Locate the cell with the specified text and output its (X, Y) center coordinate. 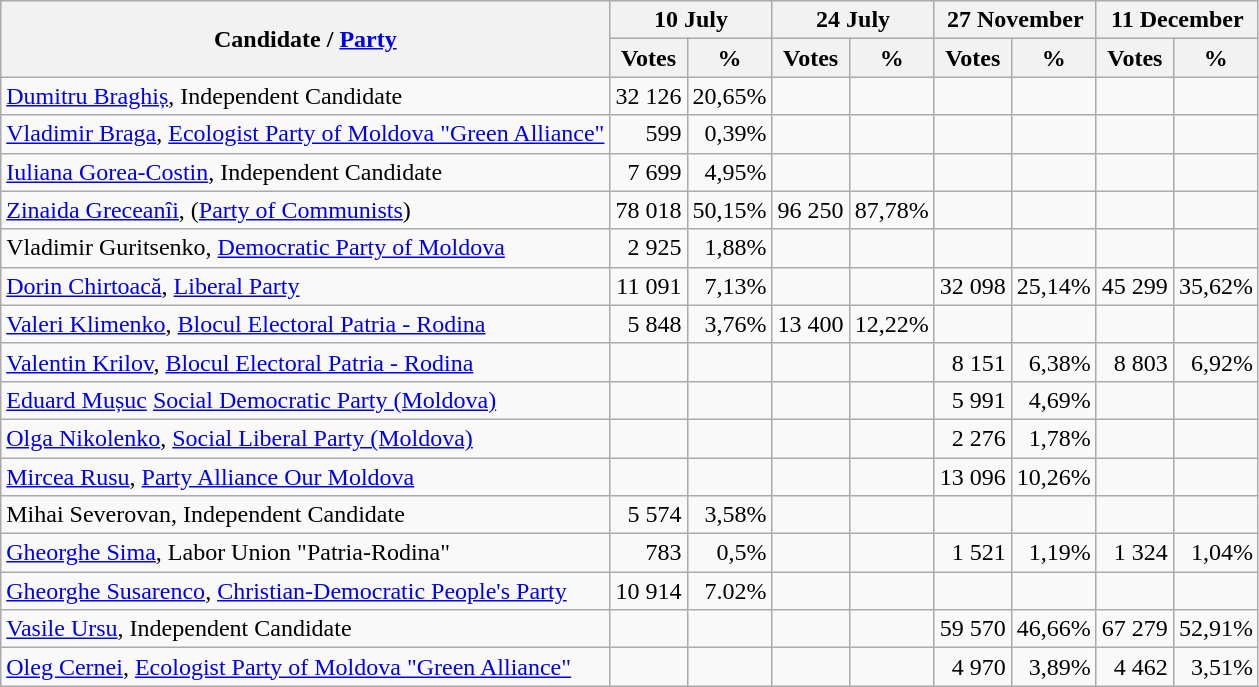
Zinaida Greceanîi, (Party of Communists) (306, 210)
1 324 (1134, 553)
3,76% (730, 324)
4 462 (1134, 667)
Vasile Ursu, Independent Candidate (306, 629)
8 803 (1134, 362)
Oleg Cernei, Ecologist Party of Moldova "Green Alliance" (306, 667)
1 521 (972, 553)
2 925 (648, 248)
52,91% (1216, 629)
13 096 (972, 477)
7.02% (730, 591)
3,89% (1054, 667)
Dumitru Braghiș, Independent Candidate (306, 96)
10,26% (1054, 477)
11 December (1177, 20)
10 July (691, 20)
0,39% (730, 134)
3,51% (1216, 667)
7,13% (730, 286)
0,5% (730, 553)
10 914 (648, 591)
5 991 (972, 400)
25,14% (1054, 286)
783 (648, 553)
5 574 (648, 515)
Candidate / Party (306, 39)
1,04% (1216, 553)
Dorin Chirtoacă, Liberal Party (306, 286)
45 299 (1134, 286)
1,78% (1054, 438)
1,19% (1054, 553)
78 018 (648, 210)
Vladimir Guritsenko, Democratic Party of Moldova (306, 248)
Valentin Krilov, Blocul Electoral Patria - Rodina (306, 362)
27 November (1015, 20)
32 126 (648, 96)
Vladimir Braga, Ecologist Party of Moldova "Green Alliance" (306, 134)
Eduard Mușuc Social Democratic Party (Moldova) (306, 400)
11 091 (648, 286)
24 July (853, 20)
Mircea Rusu, Party Alliance Our Moldova (306, 477)
32 098 (972, 286)
Valeri Klimenko, Blocul Electoral Patria - Rodina (306, 324)
20,65% (730, 96)
96 250 (810, 210)
1,88% (730, 248)
7 699 (648, 172)
5 848 (648, 324)
Gheorghe Susarenco, Christian-Democratic People's Party (306, 591)
46,66% (1054, 629)
59 570 (972, 629)
12,22% (892, 324)
6,92% (1216, 362)
50,15% (730, 210)
4 970 (972, 667)
3,58% (730, 515)
4,69% (1054, 400)
6,38% (1054, 362)
Gheorghe Sima, Labor Union "Patria-Rodina" (306, 553)
Olga Nikolenko, Social Liberal Party (Moldova) (306, 438)
87,78% (892, 210)
35,62% (1216, 286)
Mihai Severovan, Independent Candidate (306, 515)
Iuliana Gorea-Costin, Independent Candidate (306, 172)
599 (648, 134)
13 400 (810, 324)
2 276 (972, 438)
4,95% (730, 172)
67 279 (1134, 629)
8 151 (972, 362)
